Determine the [X, Y] coordinate at the center of the cell enclosing the given text.  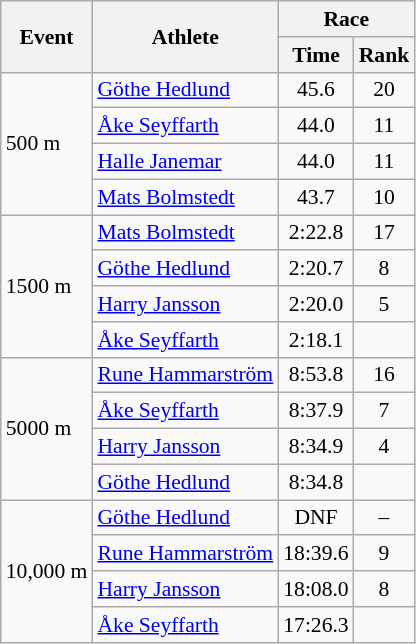
20 [384, 90]
18:39.6 [316, 554]
10,000 m [47, 571]
DNF [316, 518]
4 [384, 447]
16 [384, 375]
Halle Janemar [185, 162]
8:37.9 [316, 411]
5 [384, 304]
8:34.9 [316, 447]
7 [384, 411]
45.6 [316, 90]
9 [384, 554]
8:53.8 [316, 375]
– [384, 518]
2:20.7 [316, 269]
Rank [384, 55]
43.7 [316, 197]
1500 m [47, 286]
2:18.1 [316, 340]
Event [47, 36]
8:34.8 [316, 482]
17:26.3 [316, 625]
Race [346, 19]
17 [384, 233]
Athlete [185, 36]
500 m [47, 143]
18:08.0 [316, 589]
10 [384, 197]
Time [316, 55]
2:20.0 [316, 304]
2:22.8 [316, 233]
5000 m [47, 428]
